For the text-containing cell, return its midpoint in [X, Y] coordinate format. 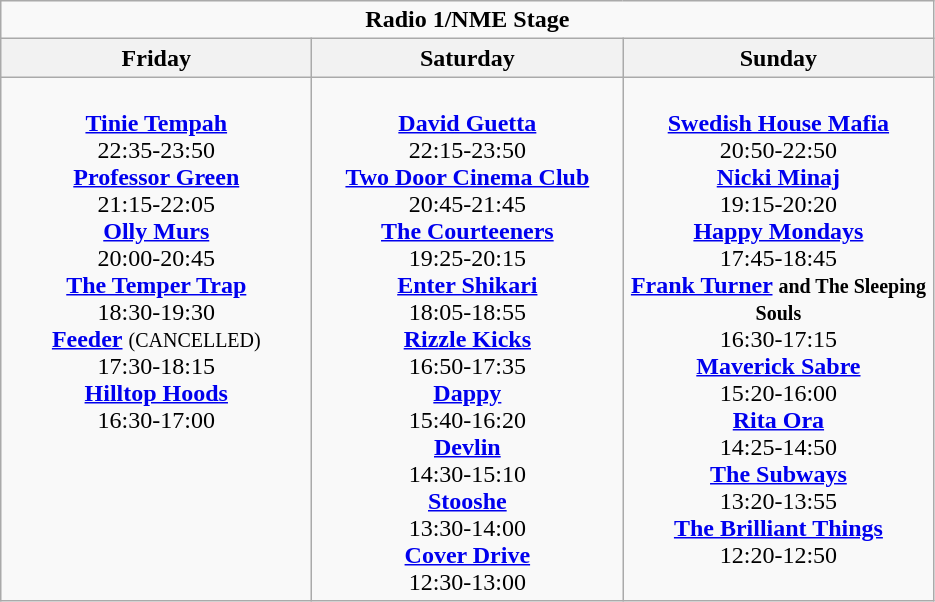
Sunday [778, 58]
Radio 1/NME Stage [468, 20]
Saturday [468, 58]
Friday [156, 58]
